Search for the cell housing the specified text and yield its (X, Y) center coordinate. 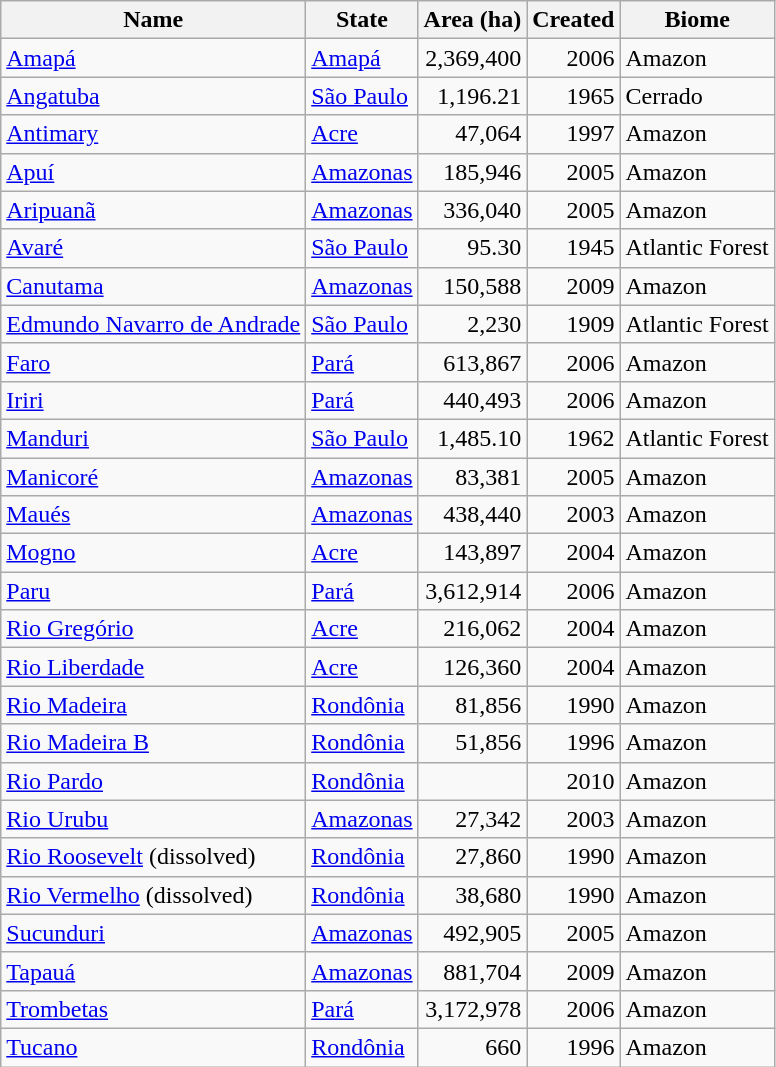
Rio Urubu (154, 819)
Rio Roosevelt (dissolved) (154, 857)
81,856 (472, 705)
State (362, 20)
2010 (574, 781)
Created (574, 20)
Tapauá (154, 971)
Maués (154, 515)
1909 (574, 324)
Faro (154, 362)
150,588 (472, 286)
613,867 (472, 362)
3,172,978 (472, 1009)
27,342 (472, 819)
Trombetas (154, 1009)
Avaré (154, 248)
Apuí (154, 172)
1962 (574, 438)
440,493 (472, 400)
Antimary (154, 134)
881,704 (472, 971)
Rio Madeira (154, 705)
216,062 (472, 629)
51,856 (472, 743)
38,680 (472, 895)
126,360 (472, 667)
143,897 (472, 553)
Rio Liberdade (154, 667)
95.30 (472, 248)
Canutama (154, 286)
27,860 (472, 857)
2,230 (472, 324)
1,196.21 (472, 96)
Name (154, 20)
Manduri (154, 438)
Area (ha) (472, 20)
Rio Madeira B (154, 743)
Cerrado (697, 96)
Tucano (154, 1047)
492,905 (472, 933)
1,485.10 (472, 438)
Rio Vermelho (dissolved) (154, 895)
3,612,914 (472, 591)
Manicoré (154, 477)
Mogno (154, 553)
Edmundo Navarro de Andrade (154, 324)
438,440 (472, 515)
1945 (574, 248)
Sucunduri (154, 933)
Paru (154, 591)
Aripuanã (154, 210)
83,381 (472, 477)
1965 (574, 96)
Iriri (154, 400)
660 (472, 1047)
2,369,400 (472, 58)
Biome (697, 20)
1997 (574, 134)
336,040 (472, 210)
Angatuba (154, 96)
185,946 (472, 172)
47,064 (472, 134)
Rio Pardo (154, 781)
Rio Gregório (154, 629)
